Extract the [x, y] coordinate from the center of the cell holding the provided text.  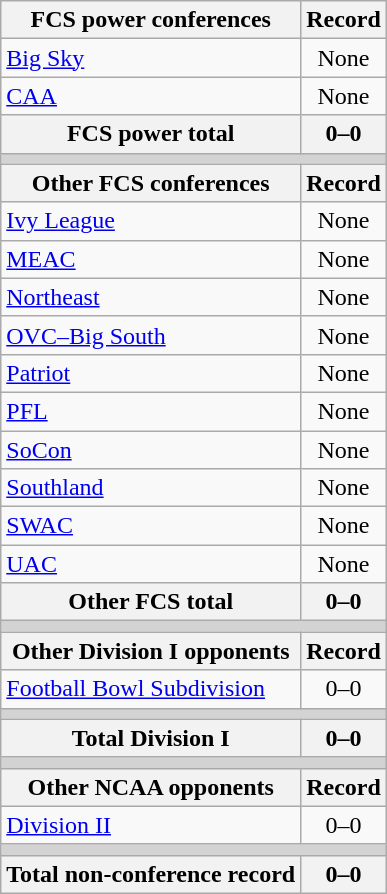
FCS power conferences [151, 20]
Total non-conference record [151, 874]
Other FCS conferences [151, 183]
Total Division I [151, 738]
Football Bowl Subdivision [151, 689]
Big Sky [151, 58]
PFL [151, 411]
Other NCAA opponents [151, 787]
SoCon [151, 449]
OVC–Big South [151, 335]
Division II [151, 825]
Southland [151, 488]
Other Division I opponents [151, 651]
Northeast [151, 297]
Ivy League [151, 221]
SWAC [151, 526]
Other FCS total [151, 602]
FCS power total [151, 134]
MEAC [151, 259]
UAC [151, 564]
Patriot [151, 373]
CAA [151, 96]
